Return the [X, Y] coordinate for the center point of the cell that contains the specified text.  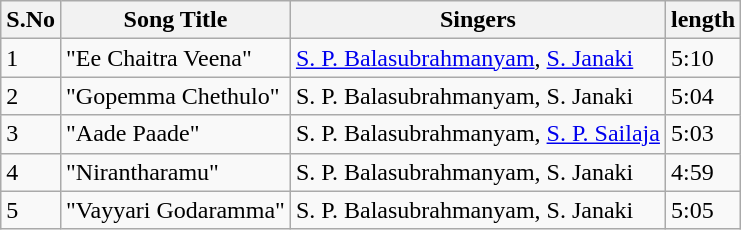
5:03 [702, 134]
2 [31, 96]
Singers [478, 20]
length [702, 20]
"Aade Paade" [175, 134]
1 [31, 58]
S.No [31, 20]
"Nirantharamu" [175, 172]
"Vayyari Godaramma" [175, 210]
5:10 [702, 58]
5:05 [702, 210]
"Ee Chaitra Veena" [175, 58]
Song Title [175, 20]
5 [31, 210]
5:04 [702, 96]
4 [31, 172]
4:59 [702, 172]
"Gopemma Chethulo" [175, 96]
S. P. Balasubrahmanyam, S. P. Sailaja [478, 134]
3 [31, 134]
